Output the (X, Y) coordinate of the center of the cell containing the given text.  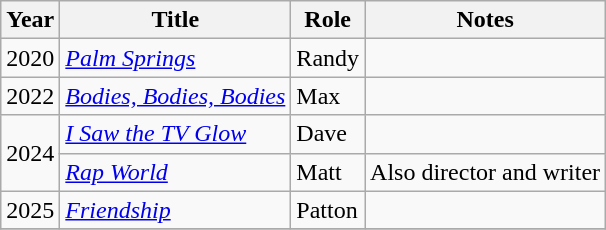
Max (328, 96)
Year (30, 20)
I Saw the TV Glow (176, 134)
Patton (328, 210)
Role (328, 20)
2025 (30, 210)
2022 (30, 96)
Friendship (176, 210)
Randy (328, 58)
2024 (30, 153)
Also director and writer (486, 172)
Notes (486, 20)
Title (176, 20)
Matt (328, 172)
Bodies, Bodies, Bodies (176, 96)
Dave (328, 134)
Palm Springs (176, 58)
2020 (30, 58)
Rap World (176, 172)
